Scan for the cell matching the given text and deliver its [x, y] coordinate at center. 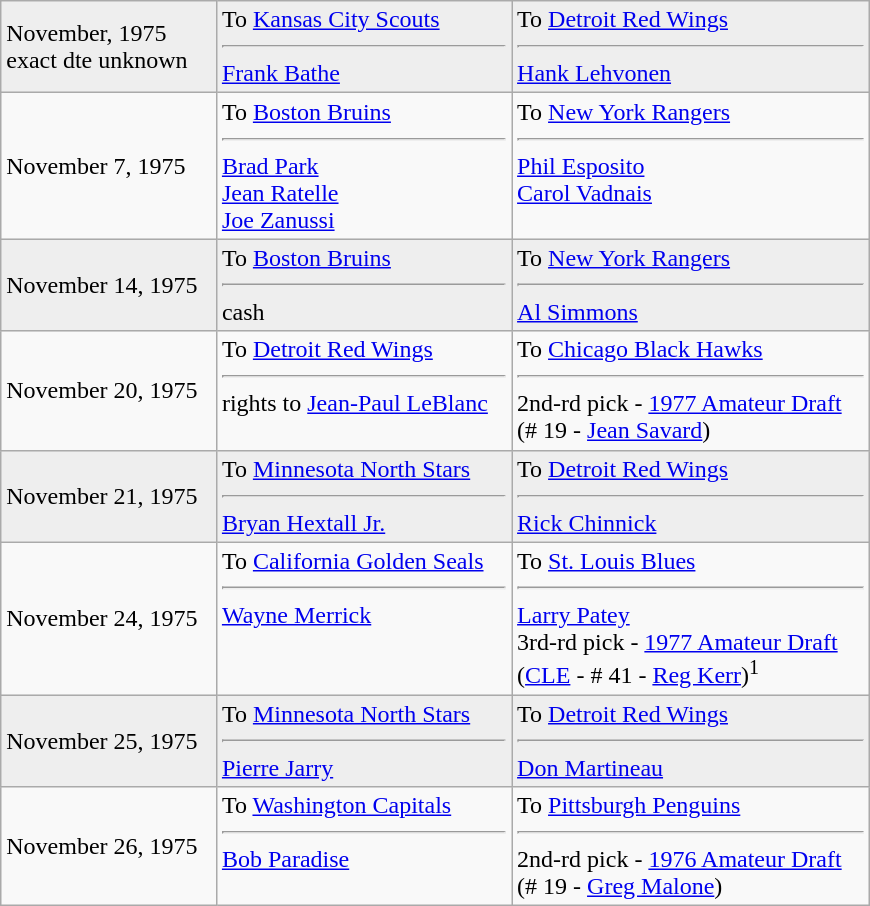
To Detroit Red WingsDon Martineau [691, 741]
November 14, 1975 [109, 285]
To Minnesota North StarsPierre Jarry [364, 741]
To Kansas City ScoutsFrank Bathe [364, 47]
November 25, 1975 [109, 741]
To Chicago Black Hawks2nd-rd pick - 1977 Amateur Draft(# 19 - Jean Savard) [691, 390]
To Washington CapitalsBob Paradise [364, 846]
To New York RangersAl Simmons [691, 285]
To Detroit Red WingsHank Lehvonen [691, 47]
To New York RangersPhil EspositoCarol Vadnais [691, 166]
To Boston Bruinscash [364, 285]
November 26, 1975 [109, 846]
To Boston BruinsBrad ParkJean RatelleJoe Zanussi [364, 166]
To Detroit Red WingsRick Chinnick [691, 496]
To Minnesota North StarsBryan Hextall Jr. [364, 496]
November 7, 1975 [109, 166]
November 20, 1975 [109, 390]
November, 1975exact dte unknown [109, 47]
To St. Louis BluesLarry Patey3rd-rd pick - 1977 Amateur Draft(CLE - # 41 - Reg Kerr)1 [691, 618]
To California Golden SealsWayne Merrick [364, 618]
November 24, 1975 [109, 618]
To Detroit Red Wingsrights to Jean-Paul LeBlanc [364, 390]
November 21, 1975 [109, 496]
To Pittsburgh Penguins2nd-rd pick - 1976 Amateur Draft(# 19 - Greg Malone) [691, 846]
